Determine the (X, Y) coordinate at the center of the cell enclosing the given text.  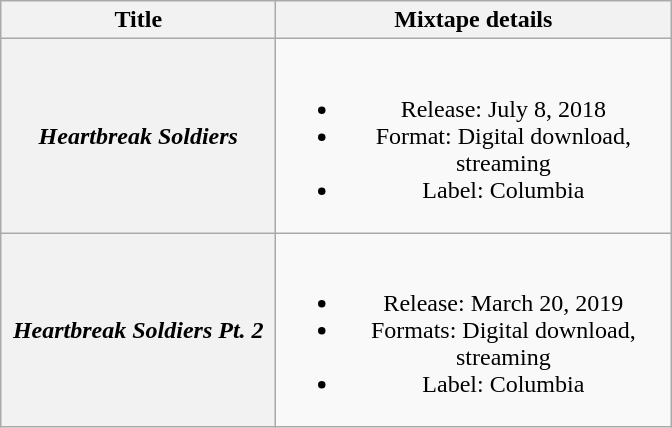
Title (138, 20)
Release: July 8, 2018Format: Digital download, streamingLabel: Columbia (474, 136)
Heartbreak Soldiers Pt. 2 (138, 330)
Heartbreak Soldiers (138, 136)
Release: March 20, 2019Formats: Digital download, streamingLabel: Columbia (474, 330)
Mixtape details (474, 20)
